Output the (X, Y) coordinate of the center of the cell containing the given text.  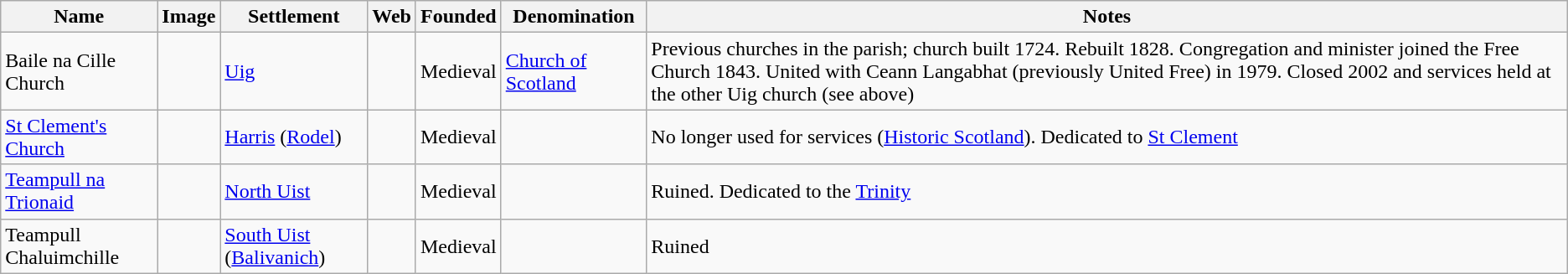
Harris (Rodel) (294, 137)
Teampull na Trionaid (79, 191)
Denomination (574, 17)
South Uist (Balivanich) (294, 246)
Notes (1107, 17)
Uig (294, 71)
Founded (458, 17)
Baile na Cille Church (79, 71)
Name (79, 17)
Ruined (1107, 246)
Image (189, 17)
Ruined. Dedicated to the Trinity (1107, 191)
No longer used for services (Historic Scotland). Dedicated to St Clement (1107, 137)
Church of Scotland (574, 71)
Settlement (294, 17)
North Uist (294, 191)
St Clement's Church (79, 137)
Teampull Chaluimchille (79, 246)
Web (392, 17)
